Pinpoint the cell where the given text exists, returning its (x, y) midpoint coordinate. 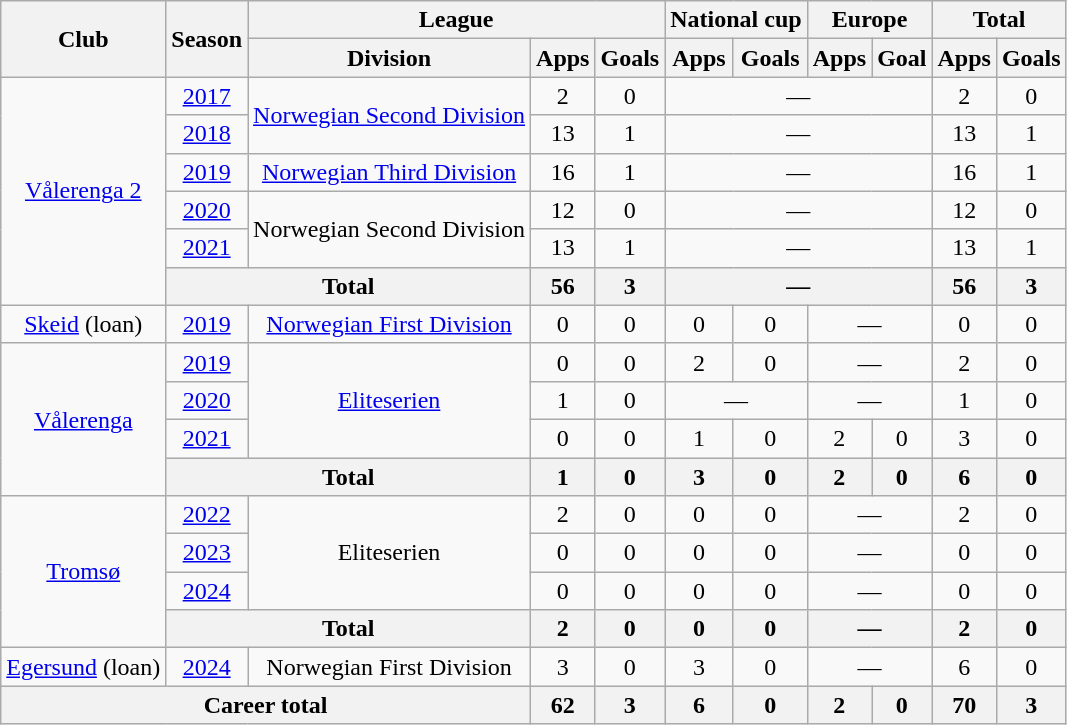
2018 (207, 134)
Egersund (loan) (84, 667)
Goal (902, 58)
Tromsø (84, 572)
Career total (266, 705)
Season (207, 39)
Norwegian Third Division (390, 172)
National cup (736, 20)
Club (84, 39)
2022 (207, 515)
2023 (207, 553)
62 (563, 705)
2017 (207, 96)
Vålerenga (84, 419)
70 (964, 705)
Vålerenga 2 (84, 191)
League (456, 20)
Skeid (loan) (84, 324)
Europe (870, 20)
Division (390, 58)
